Determine the [X, Y] coordinate at the center of the cell enclosing the given text.  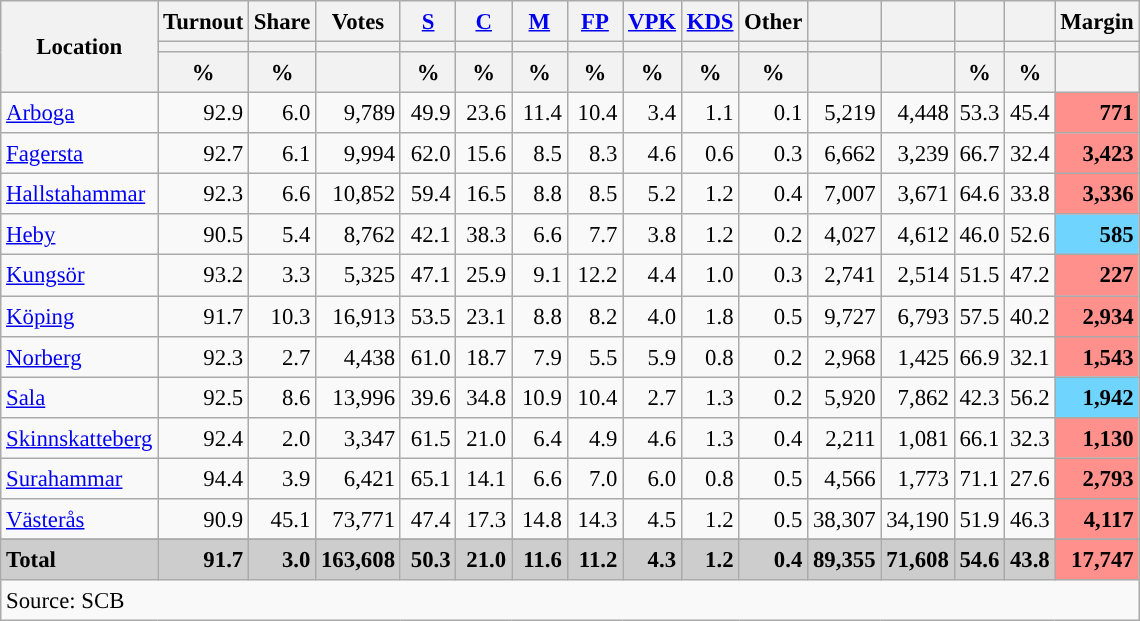
4.0 [652, 316]
1,942 [1097, 398]
771 [1097, 114]
92.4 [204, 438]
Kungsör [80, 276]
61.5 [428, 438]
Source: SCB [570, 600]
2.0 [282, 438]
KDS [710, 22]
Norberg [80, 356]
8.6 [282, 398]
53.5 [428, 316]
16.5 [484, 194]
2,211 [844, 438]
1,543 [1097, 356]
47.2 [1030, 276]
16,913 [358, 316]
71,608 [918, 560]
11.2 [595, 560]
14.1 [484, 478]
4,117 [1097, 520]
1,425 [918, 356]
73,771 [358, 520]
17,747 [1097, 560]
25.9 [484, 276]
7,862 [918, 398]
9.1 [540, 276]
39.6 [428, 398]
4,448 [918, 114]
3,336 [1097, 194]
585 [1097, 234]
5,920 [844, 398]
Share [282, 22]
92.5 [204, 398]
6.4 [540, 438]
49.9 [428, 114]
92.7 [204, 154]
Sala [80, 398]
Other [774, 22]
43.8 [1030, 560]
1,773 [918, 478]
23.6 [484, 114]
6,421 [358, 478]
23.1 [484, 316]
90.9 [204, 520]
M [540, 22]
27.6 [1030, 478]
Turnout [204, 22]
7.0 [595, 478]
5.5 [595, 356]
2,968 [844, 356]
5.9 [652, 356]
Västerås [80, 520]
94.4 [204, 478]
Surahammar [80, 478]
5.4 [282, 234]
3,671 [918, 194]
14.8 [540, 520]
3,347 [358, 438]
61.0 [428, 356]
Heby [80, 234]
VPK [652, 22]
45.4 [1030, 114]
90.5 [204, 234]
6.1 [282, 154]
2,514 [918, 276]
34,190 [918, 520]
10.9 [540, 398]
1.8 [710, 316]
Köping [80, 316]
C [484, 22]
89,355 [844, 560]
7,007 [844, 194]
59.4 [428, 194]
54.6 [979, 560]
66.9 [979, 356]
0.6 [710, 154]
14.3 [595, 520]
2,934 [1097, 316]
9,727 [844, 316]
32.1 [1030, 356]
Fagersta [80, 154]
1.0 [710, 276]
92.9 [204, 114]
7.7 [595, 234]
4,027 [844, 234]
46.0 [979, 234]
38,307 [844, 520]
64.6 [979, 194]
Votes [358, 22]
50.3 [428, 560]
56.2 [1030, 398]
11.6 [540, 560]
32.3 [1030, 438]
4,612 [918, 234]
9,789 [358, 114]
3.9 [282, 478]
38.3 [484, 234]
32.4 [1030, 154]
Arboga [80, 114]
1,081 [918, 438]
66.7 [979, 154]
3.0 [282, 560]
15.6 [484, 154]
40.2 [1030, 316]
13,996 [358, 398]
9,994 [358, 154]
6,662 [844, 154]
1,130 [1097, 438]
45.1 [282, 520]
Location [80, 47]
3,423 [1097, 154]
12.2 [595, 276]
0.1 [774, 114]
8,762 [358, 234]
FP [595, 22]
42.3 [979, 398]
S [428, 22]
Hallstahammar [80, 194]
18.7 [484, 356]
93.2 [204, 276]
3.4 [652, 114]
46.3 [1030, 520]
33.8 [1030, 194]
7.9 [540, 356]
2,793 [1097, 478]
57.5 [979, 316]
163,608 [358, 560]
71.1 [979, 478]
17.3 [484, 520]
3.8 [652, 234]
2,741 [844, 276]
53.3 [979, 114]
66.1 [979, 438]
47.4 [428, 520]
1.1 [710, 114]
4.9 [595, 438]
51.5 [979, 276]
Total [80, 560]
4,566 [844, 478]
52.6 [1030, 234]
51.9 [979, 520]
6,793 [918, 316]
34.8 [484, 398]
5,219 [844, 114]
4.5 [652, 520]
3.3 [282, 276]
227 [1097, 276]
65.1 [428, 478]
4.4 [652, 276]
5,325 [358, 276]
4,438 [358, 356]
10.3 [282, 316]
Margin [1097, 22]
10,852 [358, 194]
11.4 [540, 114]
62.0 [428, 154]
Skinnskatteberg [80, 438]
4.3 [652, 560]
5.2 [652, 194]
3,239 [918, 154]
8.3 [595, 154]
47.1 [428, 276]
8.2 [595, 316]
42.1 [428, 234]
